Detect which cell encompasses the target text, then output its [X, Y] center coordinate. 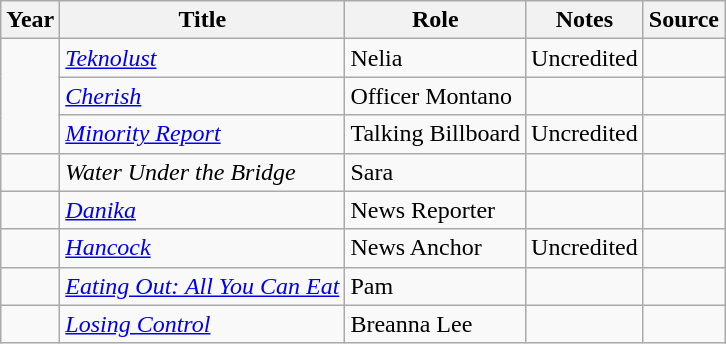
Hancock [202, 248]
Eating Out: All You Can Eat [202, 286]
Talking Billboard [436, 134]
Cherish [202, 96]
News Anchor [436, 248]
Notes [585, 20]
Officer Montano [436, 96]
Danika [202, 210]
Sara [436, 172]
Minority Report [202, 134]
Year [30, 20]
News Reporter [436, 210]
Teknolust [202, 58]
Losing Control [202, 324]
Breanna Lee [436, 324]
Source [684, 20]
Water Under the Bridge [202, 172]
Title [202, 20]
Pam [436, 286]
Nelia [436, 58]
Role [436, 20]
